Search for the cell housing the specified text and yield its (X, Y) center coordinate. 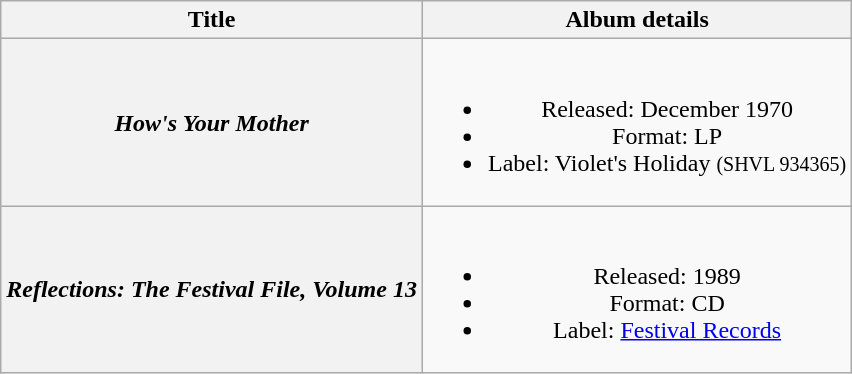
How's Your Mother (212, 122)
Reflections: The Festival File, Volume 13 (212, 290)
Released: 1989Format: CDLabel: Festival Records (636, 290)
Album details (636, 20)
Released: December 1970Format: LPLabel: Violet's Holiday (SHVL 934365) (636, 122)
Title (212, 20)
